Output the (X, Y) coordinate of the center of the cell containing the given text.  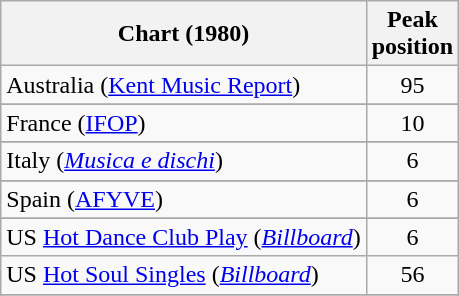
10 (412, 123)
95 (412, 85)
Australia (Kent Music Report) (184, 85)
Chart (1980) (184, 34)
Italy (Musica e dischi) (184, 161)
US Hot Dance Club Play (Billboard) (184, 237)
Peakposition (412, 34)
France (IFOP) (184, 123)
56 (412, 275)
Spain (AFYVE) (184, 199)
US Hot Soul Singles (Billboard) (184, 275)
